Scan for the cell matching the given text and deliver its [x, y] coordinate at center. 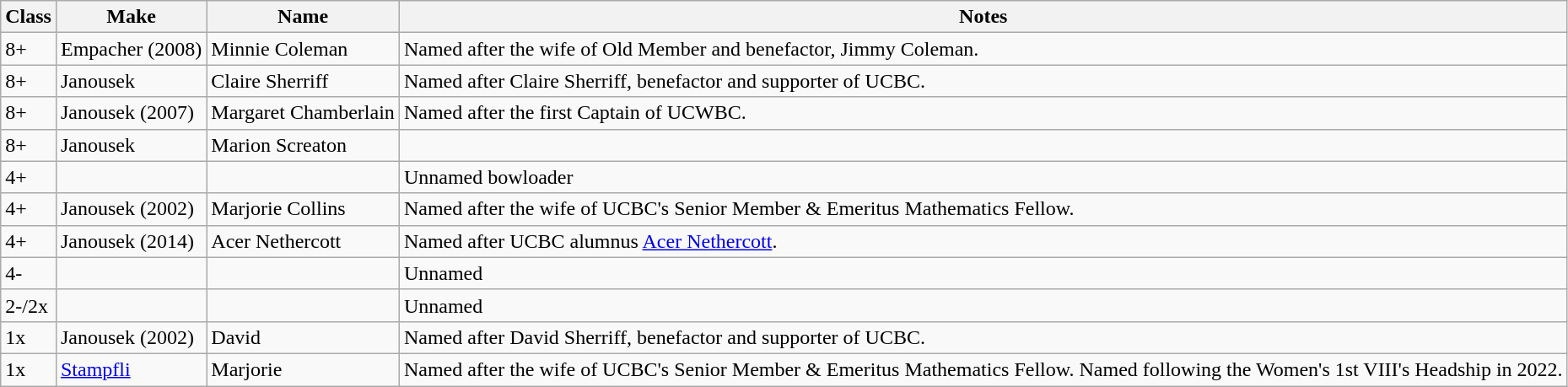
Notes [983, 17]
Class [29, 17]
Named after Claire Sherriff, benefactor and supporter of UCBC. [983, 81]
Empacher (2008) [131, 49]
Named after the wife of UCBC's Senior Member & Emeritus Mathematics Fellow. Named following the Women's 1st VIII's Headship in 2022. [983, 369]
Janousek (2007) [131, 113]
Janousek (2014) [131, 241]
Marjorie Collins [304, 209]
Marjorie [304, 369]
Unnamed bowloader [983, 177]
Named after David Sherriff, benefactor and supporter of UCBC. [983, 337]
Acer Nethercott [304, 241]
Minnie Coleman [304, 49]
Named after the wife of Old Member and benefactor, Jimmy Coleman. [983, 49]
Make [131, 17]
Name [304, 17]
Claire Sherriff [304, 81]
Named after UCBC alumnus Acer Nethercott. [983, 241]
Margaret Chamberlain [304, 113]
4- [29, 273]
Marion Screaton [304, 145]
Named after the wife of UCBC's Senior Member & Emeritus Mathematics Fellow. [983, 209]
2-/2x [29, 305]
David [304, 337]
Named after the first Captain of UCWBC. [983, 113]
Stampfli [131, 369]
